Output the (x, y) coordinate of the center of the cell containing the given text.  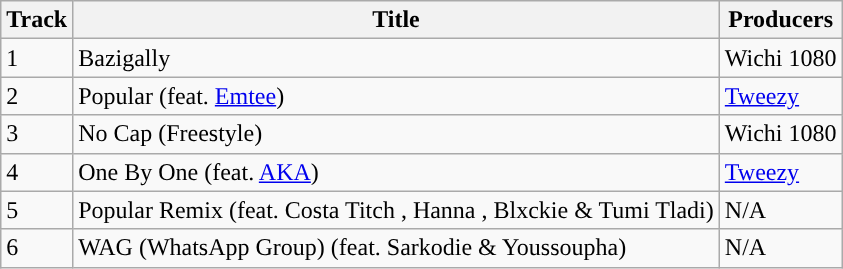
Popular (feat. Emtee) (396, 96)
4 (37, 172)
3 (37, 134)
1 (37, 58)
WAG (WhatsApp Group) (feat. Sarkodie & Youssoupha) (396, 248)
5 (37, 210)
2 (37, 96)
6 (37, 248)
Producers (780, 20)
No Cap (Freestyle) (396, 134)
Track (37, 20)
Popular Remix (feat. Costa Titch , Hanna , Blxckie & Tumi Tladi) (396, 210)
Title (396, 20)
One By One (feat. AKA) (396, 172)
Bazigally (396, 58)
